Identify which cell holds the provided text, then report its (x, y) central coordinate. 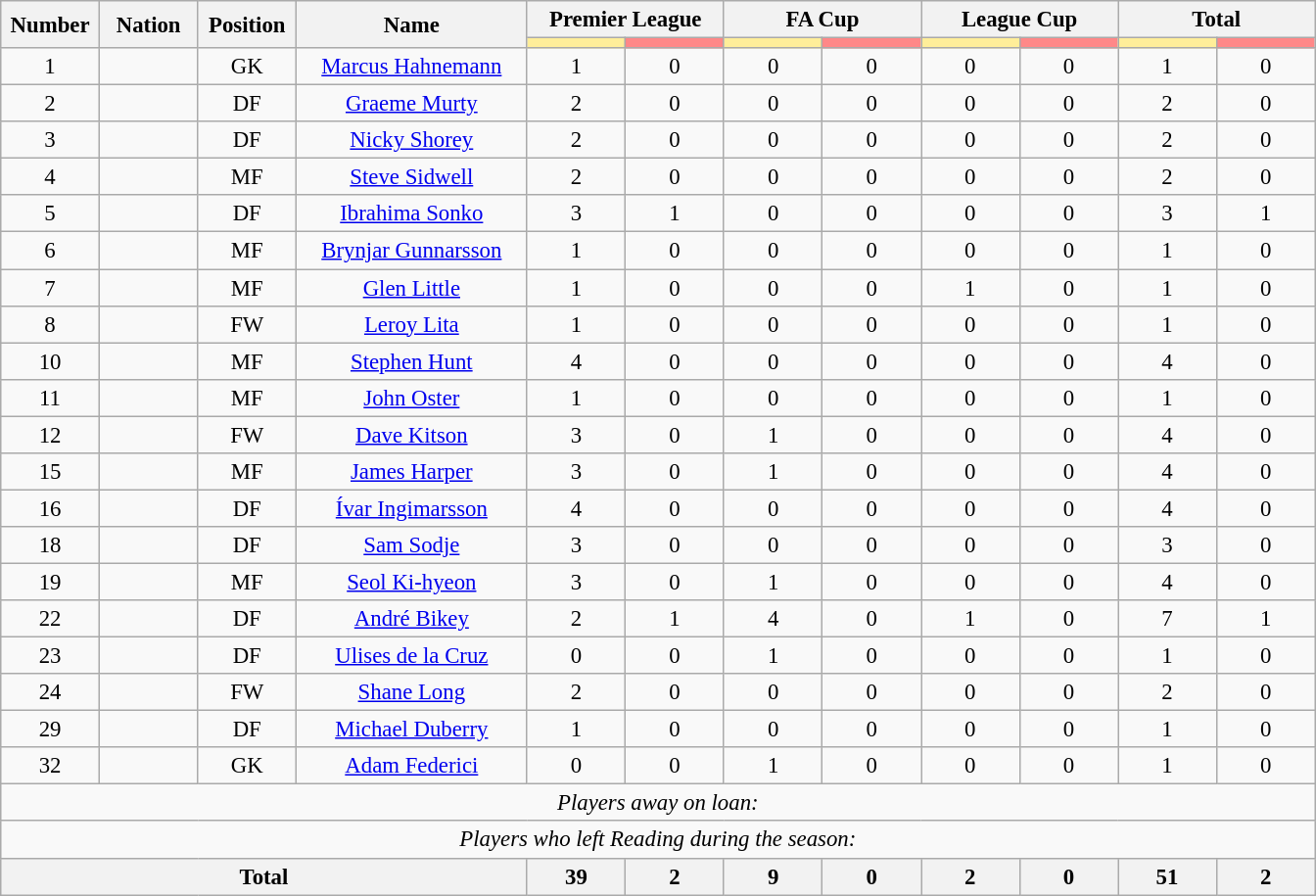
19 (51, 582)
Marcus Hahnemann (412, 67)
6 (51, 251)
Stephen Hunt (412, 361)
Ibrahima Sonko (412, 214)
André Bikey (412, 619)
23 (51, 656)
John Oster (412, 398)
Sam Sodje (412, 545)
16 (51, 508)
James Harper (412, 472)
22 (51, 619)
15 (51, 472)
32 (51, 766)
Adam Federici (412, 766)
8 (51, 324)
5 (51, 214)
League Cup (1018, 20)
Position (247, 24)
Shane Long (412, 692)
FA Cup (822, 20)
9 (774, 876)
Leroy Lita (412, 324)
Players away on loan: (658, 803)
29 (51, 730)
Ulises de la Cruz (412, 656)
24 (51, 692)
11 (51, 398)
Graeme Murty (412, 104)
Brynjar Gunnarsson (412, 251)
Nicky Shorey (412, 140)
12 (51, 435)
Players who left Reading during the season: (658, 840)
Dave Kitson (412, 435)
51 (1167, 876)
Steve Sidwell (412, 177)
Nation (149, 24)
Michael Duberry (412, 730)
Glen Little (412, 288)
18 (51, 545)
Premier League (625, 20)
Name (412, 24)
39 (576, 876)
Number (51, 24)
10 (51, 361)
Seol Ki-hyeon (412, 582)
Ívar Ingimarsson (412, 508)
